Output the [X, Y] coordinate of the center of the cell containing the given text.  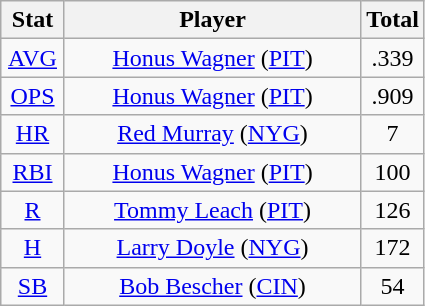
SB [33, 286]
100 [393, 172]
OPS [33, 96]
AVG [33, 58]
.909 [393, 96]
.339 [393, 58]
RBI [33, 172]
172 [393, 248]
Bob Bescher (CIN) [212, 286]
HR [33, 134]
Total [393, 20]
Player [212, 20]
Stat [33, 20]
H [33, 248]
126 [393, 210]
7 [393, 134]
Larry Doyle (NYG) [212, 248]
Tommy Leach (PIT) [212, 210]
R [33, 210]
Red Murray (NYG) [212, 134]
54 [393, 286]
